Locate the cell with the specified text and output its [X, Y] center coordinate. 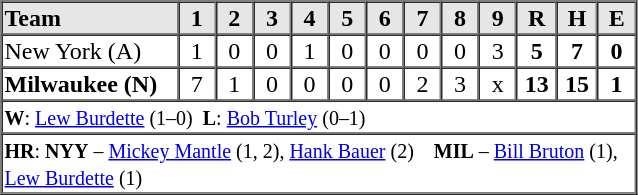
8 [460, 18]
x [498, 84]
13 [536, 84]
15 [577, 84]
Team [90, 18]
9 [498, 18]
4 [310, 18]
W: Lew Burdette (1–0) L: Bob Turley (0–1) [319, 116]
Milwaukee (N) [90, 84]
H [577, 18]
New York (A) [90, 50]
HR: NYY – Mickey Mantle (1, 2), Hank Bauer (2) MIL – Bill Bruton (1), Lew Burdette (1) [319, 164]
E [616, 18]
6 [385, 18]
R [536, 18]
